Output the (X, Y) coordinate of the center of the cell containing the given text.  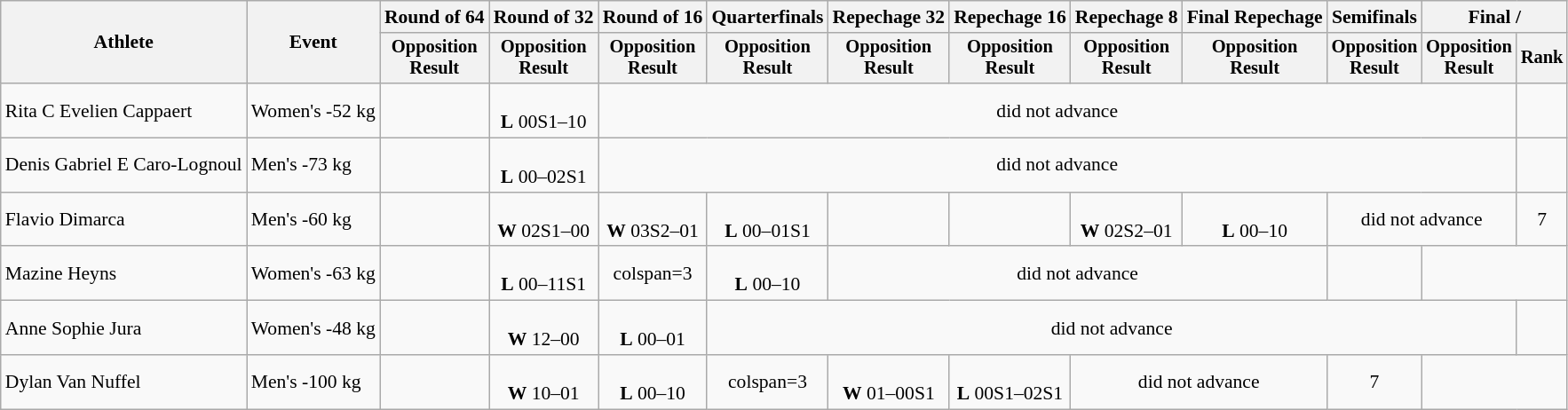
Semifinals (1374, 17)
Women's -52 kg (313, 110)
Athlete (124, 43)
Round of 32 (543, 17)
Men's -100 kg (313, 382)
Repechage 16 (1010, 17)
Repechage 8 (1127, 17)
L 00–02S1 (543, 165)
W 02S2–01 (1127, 220)
L 00S1–02S1 (1010, 382)
Event (313, 43)
L 00–01 (653, 328)
Anne Sophie Jura (124, 328)
Dylan Van Nuffel (124, 382)
Men's -73 kg (313, 165)
W 03S2–01 (653, 220)
Round of 16 (653, 17)
Repechage 32 (890, 17)
Women's -63 kg (313, 273)
Final Repechage (1255, 17)
L 00–01S1 (767, 220)
L 00–11S1 (543, 273)
Final / (1494, 17)
W 10–01 (543, 382)
W 01–00S1 (890, 382)
Men's -60 kg (313, 220)
Women's -48 kg (313, 328)
Flavio Dimarca (124, 220)
Quarterfinals (767, 17)
Rita C Evelien Cappaert (124, 110)
Round of 64 (435, 17)
W 12–00 (543, 328)
Rank (1542, 59)
L 00S1–10 (543, 110)
Denis Gabriel E Caro-Lognoul (124, 165)
W 02S1–00 (543, 220)
Mazine Heyns (124, 273)
